Locate the cell with the specified text and output its (X, Y) center coordinate. 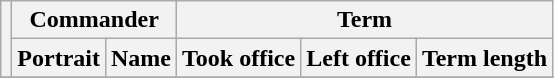
Name (140, 58)
Term (365, 20)
Term length (484, 58)
Took office (239, 58)
Left office (359, 58)
Commander (94, 20)
Portrait (59, 58)
